Pinpoint the cell where the given text exists, returning its (X, Y) midpoint coordinate. 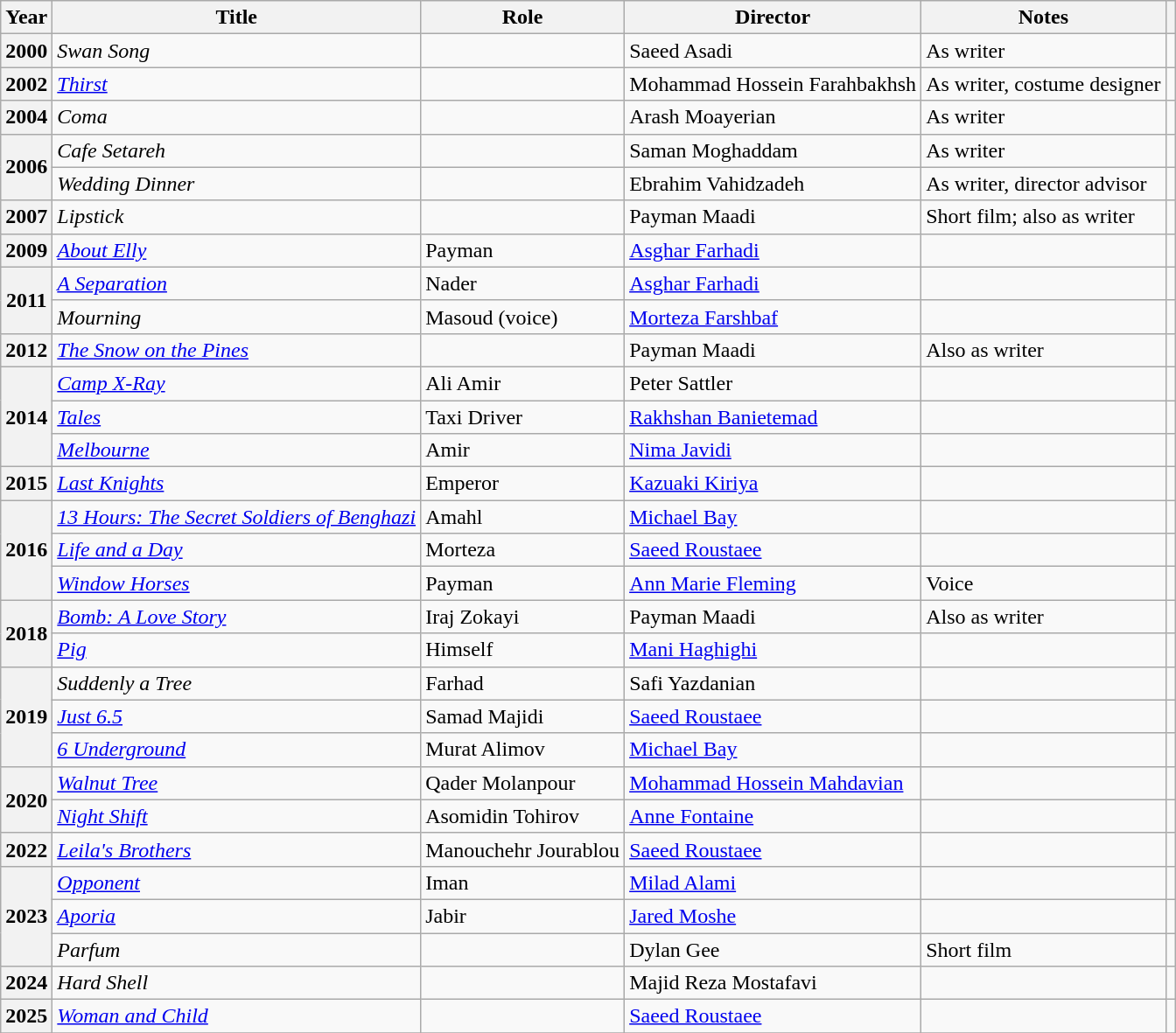
Jabir (523, 916)
Leila's Brothers (236, 849)
Majid Reza Mostafavi (773, 983)
Jared Moshe (773, 916)
Emperor (523, 484)
2004 (26, 117)
As writer, director advisor (1043, 184)
Bomb: A Love Story (236, 617)
Iraj Zokayi (523, 617)
2019 (26, 716)
2012 (26, 350)
Ali Amir (523, 383)
2024 (26, 983)
Last Knights (236, 484)
Ann Marie Fleming (773, 583)
Lipstick (236, 217)
Manouchehr Jourablou (523, 849)
Amir (523, 450)
Wedding Dinner (236, 184)
Mourning (236, 317)
Kazuaki Kiriya (773, 484)
Anne Fontaine (773, 816)
2000 (26, 51)
Arash Moayerian (773, 117)
Mohammad Hossein Mahdavian (773, 783)
Life and a Day (236, 550)
13 Hours: The Secret Soldiers of Benghazi (236, 517)
Role (523, 17)
Hard Shell (236, 983)
About Elly (236, 250)
Notes (1043, 17)
Opponent (236, 883)
Mani Haghighi (773, 650)
Iman (523, 883)
Farhad (523, 683)
The Snow on the Pines (236, 350)
2009 (26, 250)
Suddenly a Tree (236, 683)
Title (236, 17)
2006 (26, 167)
Aporia (236, 916)
2018 (26, 633)
Short film; also as writer (1043, 217)
Night Shift (236, 816)
2016 (26, 550)
Woman and Child (236, 1016)
Saeed Asadi (773, 51)
A Separation (236, 283)
Coma (236, 117)
Swan Song (236, 51)
Walnut Tree (236, 783)
Ebrahim Vahidzadeh (773, 184)
Saman Moghaddam (773, 150)
Camp X-Ray (236, 383)
2020 (26, 799)
2023 (26, 916)
Safi Yazdanian (773, 683)
Parfum (236, 949)
2025 (26, 1016)
Rakhshan Banietemad (773, 417)
Masoud (voice) (523, 317)
Cafe Setareh (236, 150)
Pig (236, 650)
2007 (26, 217)
Amahl (523, 517)
Morteza Farshbaf (773, 317)
Director (773, 17)
Murat Alimov (523, 750)
Tales (236, 417)
2022 (26, 849)
Thirst (236, 84)
2002 (26, 84)
6 Underground (236, 750)
Milad Alami (773, 883)
Qader Molanpour (523, 783)
Nader (523, 283)
Taxi Driver (523, 417)
Asomidin Tohirov (523, 816)
2014 (26, 416)
2011 (26, 300)
Peter Sattler (773, 383)
Window Horses (236, 583)
Mohammad Hossein Farahbakhsh (773, 84)
Himself (523, 650)
Just 6.5 (236, 716)
Morteza (523, 550)
Short film (1043, 949)
Nima Javidi (773, 450)
Samad Majidi (523, 716)
2015 (26, 484)
Voice (1043, 583)
Dylan Gee (773, 949)
Melbourne (236, 450)
Year (26, 17)
As writer, costume designer (1043, 84)
